Provide the (x, y) coordinate of the cell's center where the given text is located.  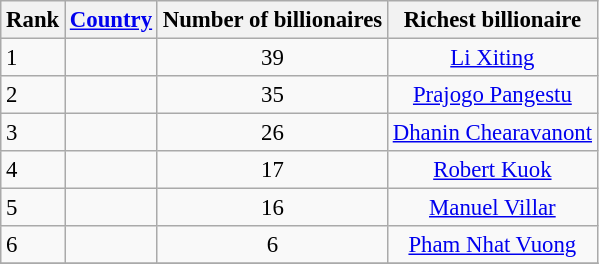
Rank (33, 20)
39 (272, 58)
Pham Nhat Vuong (492, 245)
5 (33, 208)
2 (33, 95)
Li Xiting (492, 58)
Dhanin Chearavanont (492, 133)
Number of billionaires (272, 20)
Richest billionaire (492, 20)
16 (272, 208)
1 (33, 58)
35 (272, 95)
26 (272, 133)
3 (33, 133)
17 (272, 170)
4 (33, 170)
Manuel Villar (492, 208)
Prajogo Pangestu (492, 95)
Robert Kuok (492, 170)
Country (112, 20)
